Find where the given text appears and provide that cell's center as (x, y) coordinate. 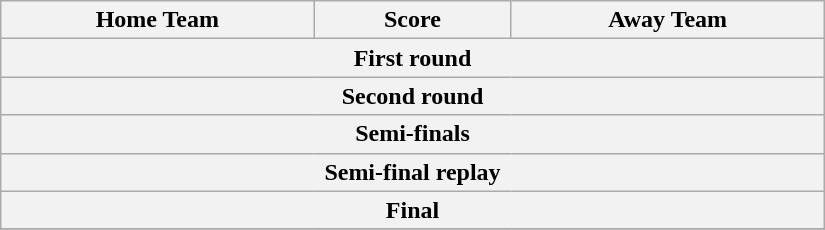
Semi-final replay (413, 172)
Second round (413, 96)
Semi-finals (413, 134)
First round (413, 58)
Final (413, 210)
Home Team (158, 20)
Away Team (668, 20)
Score (412, 20)
